For the text-containing cell, return its midpoint in (x, y) coordinate format. 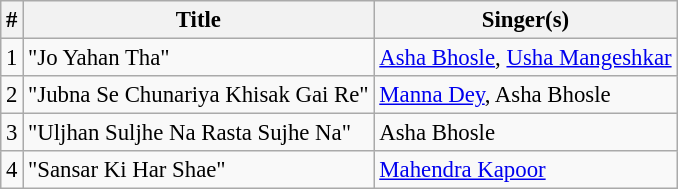
4 (12, 170)
1 (12, 58)
Asha Bhosle, Usha Mangeshkar (526, 58)
"Sansar Ki Har Shae" (198, 170)
Manna Dey, Asha Bhosle (526, 95)
# (12, 20)
"Uljhan Suljhe Na Rasta Sujhe Na" (198, 133)
2 (12, 95)
Singer(s) (526, 20)
Title (198, 20)
"Jubna Se Chunariya Khisak Gai Re" (198, 95)
3 (12, 133)
Mahendra Kapoor (526, 170)
"Jo Yahan Tha" (198, 58)
Asha Bhosle (526, 133)
